From the cell containing the given text, extract its center point as [X, Y] coordinate. 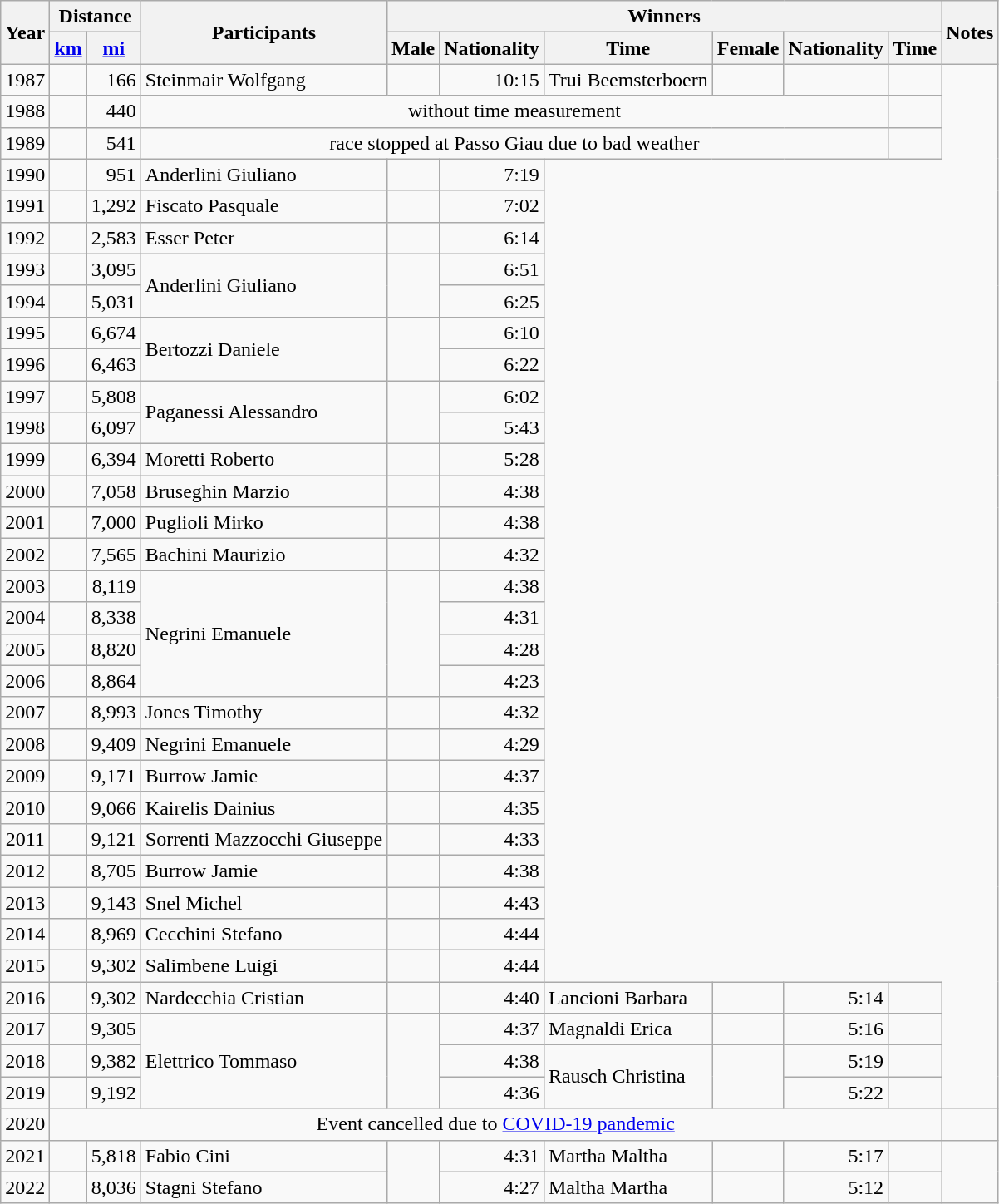
2009 [25, 776]
6,674 [113, 333]
Fiscato Pasquale [263, 206]
2007 [25, 713]
440 [113, 111]
Participants [263, 32]
541 [113, 143]
5,818 [113, 1156]
1993 [25, 269]
Stagni Stefano [263, 1187]
7,565 [113, 555]
Cecchini Stefano [263, 935]
Esser Peter [263, 238]
Trui Beemsterboern [628, 80]
6,394 [113, 460]
Lancioni Barbara [628, 998]
4:40 [492, 998]
1995 [25, 333]
Rausch Christina [628, 1077]
8,864 [113, 681]
1999 [25, 460]
Snel Michel [263, 902]
Event cancelled due to COVID-19 pandemic [495, 1124]
1996 [25, 364]
166 [113, 80]
6:51 [492, 269]
9,382 [113, 1061]
km [68, 48]
9,305 [113, 1029]
2008 [25, 744]
2021 [25, 1156]
Sorrenti Mazzocchi Giuseppe [263, 839]
2017 [25, 1029]
2014 [25, 935]
Year [25, 32]
6,463 [113, 364]
6:02 [492, 397]
7,058 [113, 491]
4:29 [492, 744]
4:36 [492, 1093]
race stopped at Passo Giau due to bad weather [514, 143]
2002 [25, 555]
9,066 [113, 807]
4:35 [492, 807]
5:43 [492, 428]
4:27 [492, 1187]
2000 [25, 491]
4:28 [492, 649]
2019 [25, 1093]
2012 [25, 871]
5:22 [836, 1093]
2010 [25, 807]
8,820 [113, 649]
1987 [25, 80]
1991 [25, 206]
9,143 [113, 902]
6:22 [492, 364]
5:17 [836, 1156]
5:16 [836, 1029]
5,808 [113, 397]
9,409 [113, 744]
Paganessi Alessandro [263, 412]
without time measurement [514, 111]
8,338 [113, 618]
Moretti Roberto [263, 460]
2020 [25, 1124]
Female [748, 48]
Puglioli Mirko [263, 523]
6:25 [492, 301]
7,000 [113, 523]
Jones Timothy [263, 713]
2016 [25, 998]
2022 [25, 1187]
1997 [25, 397]
1992 [25, 238]
7:02 [492, 206]
9,121 [113, 839]
1998 [25, 428]
Steinmair Wolfgang [263, 80]
2011 [25, 839]
6,097 [113, 428]
Salimbene Luigi [263, 966]
2006 [25, 681]
Bachini Maurizio [263, 555]
8,969 [113, 935]
3,095 [113, 269]
7:19 [492, 175]
2015 [25, 966]
8,705 [113, 871]
Martha Maltha [628, 1156]
1,292 [113, 206]
2018 [25, 1061]
1989 [25, 143]
Elettrico Tommaso [263, 1061]
Winners [665, 17]
4:43 [492, 902]
4:23 [492, 681]
Fabio Cini [263, 1156]
4:33 [492, 839]
1994 [25, 301]
9,171 [113, 776]
5:28 [492, 460]
8,036 [113, 1187]
8,119 [113, 586]
Bruseghin Marzio [263, 491]
6:14 [492, 238]
Nardecchia Cristian [263, 998]
10:15 [492, 80]
951 [113, 175]
Notes [970, 32]
5:19 [836, 1061]
Bertozzi Daniele [263, 348]
Magnaldi Erica [628, 1029]
5:12 [836, 1187]
mi [113, 48]
2005 [25, 649]
8,993 [113, 713]
5,031 [113, 301]
2013 [25, 902]
2001 [25, 523]
Male [414, 48]
1988 [25, 111]
Kairelis Dainius [263, 807]
Distance [95, 17]
2003 [25, 586]
5:14 [836, 998]
9,192 [113, 1093]
2,583 [113, 238]
6:10 [492, 333]
2004 [25, 618]
Maltha Martha [628, 1187]
1990 [25, 175]
